For the text-containing cell, return its midpoint in (x, y) coordinate format. 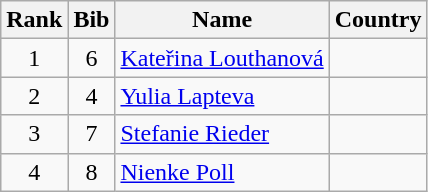
Nienke Poll (222, 172)
Rank (34, 20)
8 (92, 172)
Bib (92, 20)
Kateřina Louthanová (222, 58)
Name (222, 20)
1 (34, 58)
Stefanie Rieder (222, 134)
3 (34, 134)
2 (34, 96)
Yulia Lapteva (222, 96)
7 (92, 134)
6 (92, 58)
Country (378, 20)
